Locate the cell with the specified text and output its [X, Y] center coordinate. 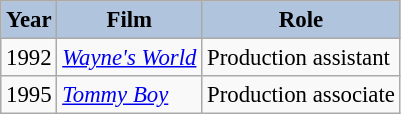
1995 [29, 95]
Tommy Boy [130, 95]
Role [302, 20]
1992 [29, 58]
Wayne's World [130, 58]
Production associate [302, 95]
Production assistant [302, 58]
Year [29, 20]
Film [130, 20]
